Determine the (X, Y) coordinate at the center of the cell enclosing the given text.  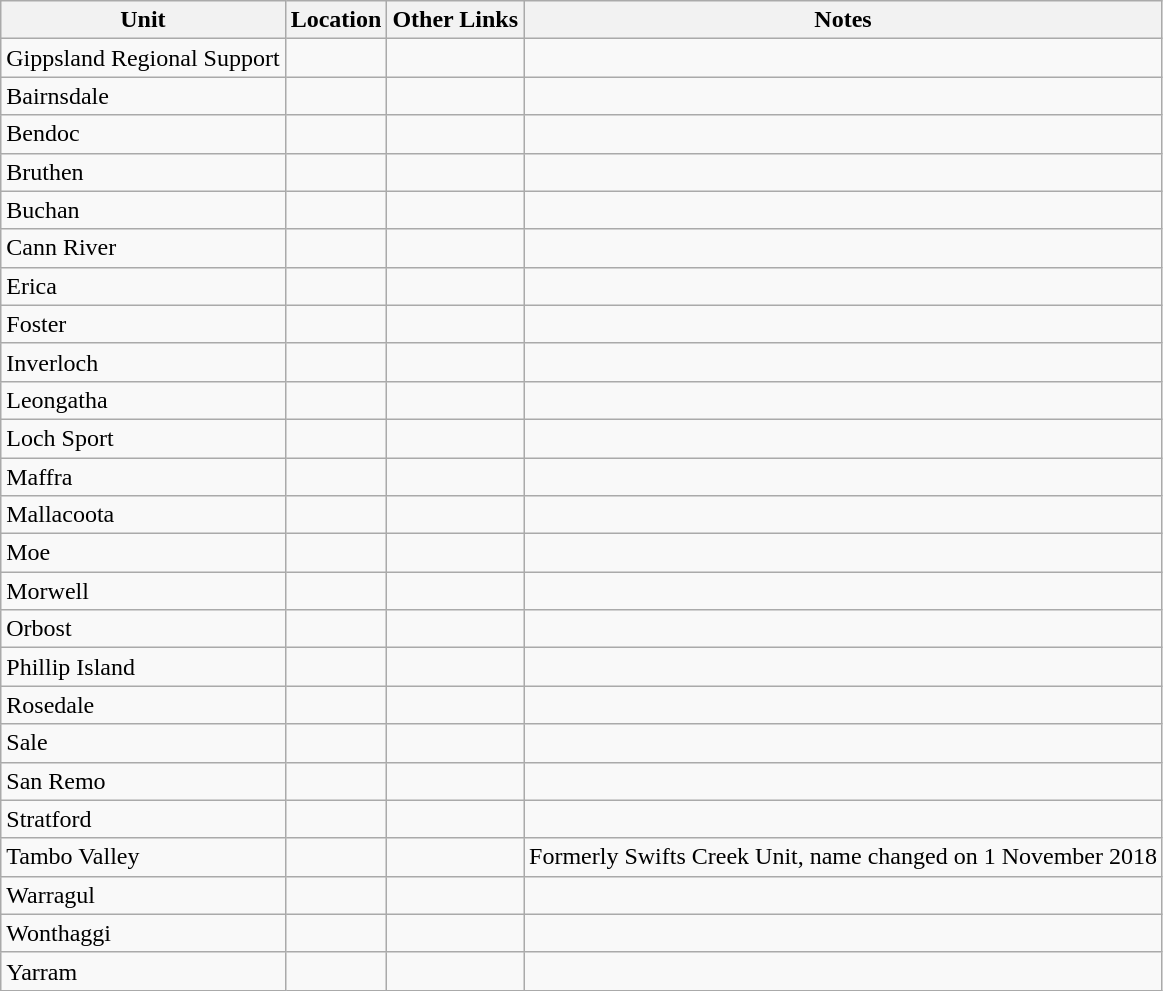
Rosedale (143, 705)
Morwell (143, 591)
Unit (143, 20)
Foster (143, 324)
Mallacoota (143, 515)
Other Links (456, 20)
Formerly Swifts Creek Unit, name changed on 1 November 2018 (844, 857)
Bairnsdale (143, 96)
Bruthen (143, 172)
Location (336, 20)
Loch Sport (143, 438)
Erica (143, 286)
Tambo Valley (143, 857)
San Remo (143, 781)
Orbost (143, 629)
Warragul (143, 895)
Buchan (143, 210)
Moe (143, 553)
Inverloch (143, 362)
Phillip Island (143, 667)
Sale (143, 743)
Wonthaggi (143, 933)
Stratford (143, 819)
Yarram (143, 971)
Maffra (143, 477)
Leongatha (143, 400)
Gippsland Regional Support (143, 58)
Bendoc (143, 134)
Cann River (143, 248)
Notes (844, 20)
